From the cell containing the given text, extract its center point as [x, y] coordinate. 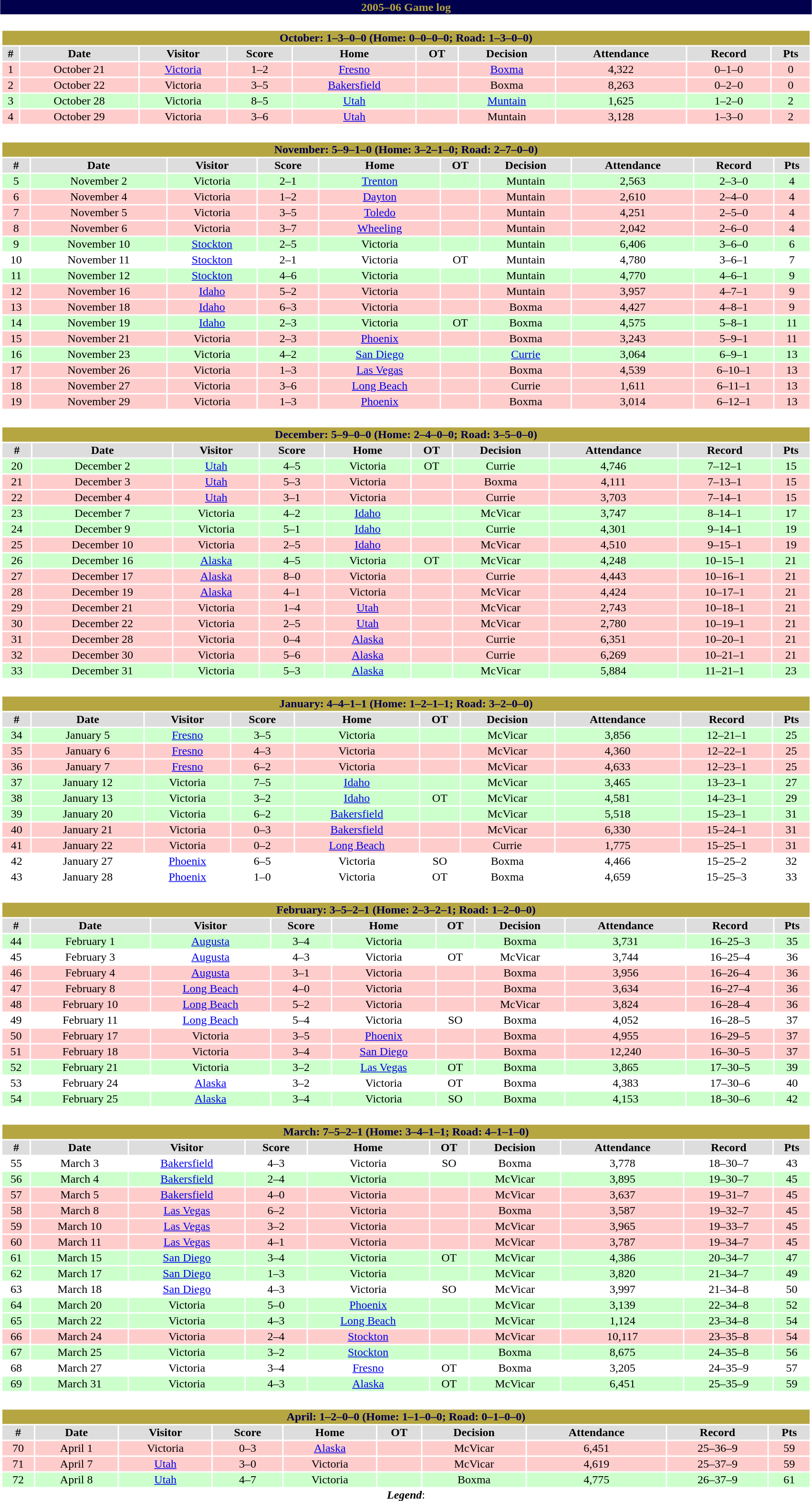
December 17 [102, 576]
12–23–1 [726, 767]
71 [18, 1464]
0–2 [262, 845]
64 [16, 1305]
3,587 [622, 1211]
February 11 [91, 1020]
5,884 [614, 671]
3,744 [625, 957]
February 17 [91, 1036]
4,424 [614, 592]
February 8 [91, 988]
7–5 [262, 782]
1 [10, 69]
25–37–9 [718, 1464]
2,743 [614, 608]
4,386 [622, 1258]
14–23–1 [726, 798]
January 20 [88, 814]
8–14–1 [724, 513]
5–6 [292, 655]
April 8 [76, 1480]
62 [16, 1274]
January 12 [88, 782]
25–36–9 [718, 1449]
4,539 [633, 370]
3–7 [288, 229]
26–37–9 [718, 1480]
March 22 [80, 1321]
4,659 [618, 877]
November 26 [98, 370]
December 4 [102, 498]
1,611 [633, 386]
November 19 [98, 323]
November 10 [98, 244]
48 [16, 1005]
December: 5–9–0–0 (Home: 2–4–0–0; Road: 3–5–0–0) [406, 435]
November 4 [98, 197]
26 [17, 561]
February 10 [91, 1005]
1,625 [621, 101]
44 [16, 942]
January 13 [88, 798]
4–8–1 [734, 307]
December 9 [102, 529]
October 22 [79, 85]
5–0 [276, 1305]
4,466 [618, 861]
December 22 [102, 624]
March 25 [80, 1352]
16–26–4 [730, 973]
10–20–1 [724, 639]
October 28 [79, 101]
66 [16, 1337]
41 [16, 845]
4,581 [618, 798]
19–31–7 [729, 1195]
3,895 [622, 1179]
December 30 [102, 655]
16–30–5 [730, 1051]
11–21–1 [724, 671]
2–3–0 [734, 181]
4,052 [625, 1020]
2,563 [633, 181]
24–35–8 [729, 1352]
November 11 [98, 260]
34 [16, 735]
4,111 [614, 482]
12–22–1 [726, 751]
21–34–7 [729, 1274]
December 7 [102, 513]
4,248 [614, 561]
69 [16, 1384]
18–30–7 [729, 1163]
November 27 [98, 386]
1–3–0 [729, 117]
25–35–9 [729, 1384]
4,251 [633, 212]
January 21 [88, 830]
1–0 [262, 877]
Toledo [380, 212]
3,956 [625, 973]
10–16–1 [724, 576]
7–14–1 [724, 498]
6–12–1 [734, 401]
4,770 [633, 275]
January 22 [88, 845]
15–25–3 [726, 877]
4,153 [625, 1099]
9–14–1 [724, 529]
3,965 [622, 1226]
4,955 [625, 1036]
January: 4–4–1–1 (Home: 1–2–1–1; Road: 3–2–0–0) [406, 704]
19–33–7 [729, 1226]
April 1 [76, 1449]
67 [16, 1352]
4–7–1 [734, 292]
28 [17, 592]
14 [16, 323]
70 [18, 1449]
November: 5–9–1–0 (Home: 3–2–1–0; Road: 2–7–0–0) [406, 149]
March 4 [80, 1179]
3 [10, 101]
10–18–1 [724, 608]
6,330 [618, 830]
3–6–0 [734, 244]
February 3 [91, 957]
2,042 [633, 229]
6,351 [614, 639]
4,322 [621, 69]
6–10–1 [734, 370]
2–4–0 [734, 197]
10–17–1 [724, 592]
March 20 [80, 1305]
6–3 [288, 307]
12,240 [625, 1051]
12 [16, 292]
February 21 [91, 1068]
6–9–1 [734, 355]
19–30–7 [729, 1179]
4,633 [618, 767]
1–4 [292, 608]
19–34–7 [729, 1242]
3,824 [625, 1005]
4,775 [596, 1480]
16–28–4 [730, 1005]
2005–06 Game log [406, 7]
February: 3–5–2–1 (Home: 2–3–2–1; Road: 1–2–0–0) [406, 910]
16–29–5 [730, 1036]
3,064 [633, 355]
Dayton [380, 197]
3,856 [618, 735]
January 7 [88, 767]
January 5 [88, 735]
3,865 [625, 1068]
4,510 [614, 545]
December 3 [102, 482]
8,675 [622, 1352]
6,269 [614, 655]
5–9–1 [734, 338]
58 [16, 1211]
16–25–4 [730, 957]
16–25–3 [730, 942]
1–2–0 [729, 101]
9–15–1 [724, 545]
March 11 [80, 1242]
November 6 [98, 229]
63 [16, 1289]
March 31 [80, 1384]
3,014 [633, 401]
5–4 [302, 1020]
3,128 [621, 117]
10–19–1 [724, 624]
8–5 [260, 101]
20 [17, 466]
4,575 [633, 323]
March 10 [80, 1226]
10 [16, 260]
7–12–1 [724, 466]
October 21 [79, 69]
November 12 [98, 275]
4,383 [625, 1083]
April 7 [76, 1464]
15–24–1 [726, 830]
24–35–9 [729, 1368]
0–2–0 [729, 85]
2–6–0 [734, 229]
3,703 [614, 498]
30 [17, 624]
March: 7–5–2–1 (Home: 3–4–1–1; Road: 4–1–1–0) [406, 1132]
March 3 [80, 1163]
November 5 [98, 212]
February 1 [91, 942]
March 24 [80, 1337]
3,465 [618, 782]
1,775 [618, 845]
3,205 [622, 1368]
February 25 [91, 1099]
December 31 [102, 671]
17–30–6 [730, 1083]
December 28 [102, 639]
November 29 [98, 401]
March 5 [80, 1195]
8,263 [621, 85]
3,731 [625, 942]
April: 1–2–0–0 (Home: 1–1–0–0; Road: 0–1–0–0) [406, 1417]
December 21 [102, 608]
March 18 [80, 1289]
10–21–1 [724, 655]
4,780 [633, 260]
13–23–1 [726, 782]
60 [16, 1242]
7–13–1 [724, 482]
16–28–5 [730, 1020]
3,820 [622, 1274]
3,778 [622, 1163]
19–32–7 [729, 1211]
December 10 [102, 545]
3–0 [248, 1464]
March 15 [80, 1258]
6–5 [262, 861]
55 [16, 1163]
5,518 [618, 814]
24 [17, 529]
December 19 [102, 592]
4,619 [596, 1464]
February 4 [91, 973]
18 [16, 386]
4–6 [288, 275]
12–21–1 [726, 735]
53 [16, 1083]
16 [16, 355]
23–34–8 [729, 1321]
February 18 [91, 1051]
3,139 [622, 1305]
23–35–8 [729, 1337]
2–5–0 [734, 212]
68 [16, 1368]
February 24 [91, 1083]
Trenton [380, 181]
2,610 [633, 197]
22–34–8 [729, 1305]
5–8–1 [734, 323]
2,780 [614, 624]
November 16 [98, 292]
3,637 [622, 1195]
21–34–8 [729, 1289]
1,124 [622, 1321]
20–34–7 [729, 1258]
22 [17, 498]
0–1–0 [729, 69]
March 8 [80, 1211]
3,634 [625, 988]
8 [16, 229]
15–23–1 [726, 814]
3,747 [614, 513]
4,746 [614, 466]
51 [16, 1051]
3,997 [622, 1289]
Wheeling [380, 229]
March 27 [80, 1368]
18–30–6 [730, 1099]
72 [18, 1480]
4,360 [618, 751]
November 2 [98, 181]
38 [16, 798]
3,957 [633, 292]
16–27–4 [730, 988]
3,243 [633, 338]
October 29 [79, 117]
0–4 [292, 639]
15–25–1 [726, 845]
4,443 [614, 576]
November 21 [98, 338]
October: 1–3–0–0 (Home: 0–0–0–0; Road: 1–3–0–0) [406, 38]
January 28 [88, 877]
December 16 [102, 561]
6–11–1 [734, 386]
15–25–2 [726, 861]
6,406 [633, 244]
65 [16, 1321]
December 2 [102, 466]
10–15–1 [724, 561]
4,427 [633, 307]
46 [16, 973]
November 23 [98, 355]
5 [16, 181]
January 6 [88, 751]
8–0 [292, 576]
3–6–1 [734, 260]
4,301 [614, 529]
January 27 [88, 861]
4–6–1 [734, 275]
November 18 [98, 307]
5–1 [292, 529]
10,117 [622, 1337]
March 17 [80, 1274]
3,787 [622, 1242]
4–7 [248, 1480]
17–30–5 [730, 1068]
